Scan for the cell matching the given text and deliver its (X, Y) coordinate at center. 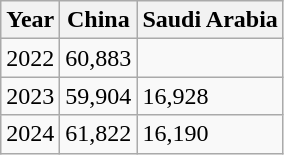
2023 (30, 96)
16,190 (210, 134)
2024 (30, 134)
61,822 (98, 134)
16,928 (210, 96)
2022 (30, 58)
China (98, 20)
59,904 (98, 96)
Year (30, 20)
Saudi Arabia (210, 20)
60,883 (98, 58)
